From the cell containing the given text, extract its center point as [X, Y] coordinate. 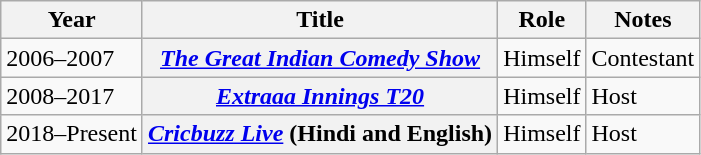
2006–2007 [72, 58]
Contestant [643, 58]
2008–2017 [72, 96]
Title [320, 20]
Extraaa Innings T20 [320, 96]
2018–Present [72, 134]
Role [542, 20]
Year [72, 20]
The Great Indian Comedy Show [320, 58]
Notes [643, 20]
Cricbuzz Live (Hindi and English) [320, 134]
